For the text-containing cell, return its midpoint in [X, Y] coordinate format. 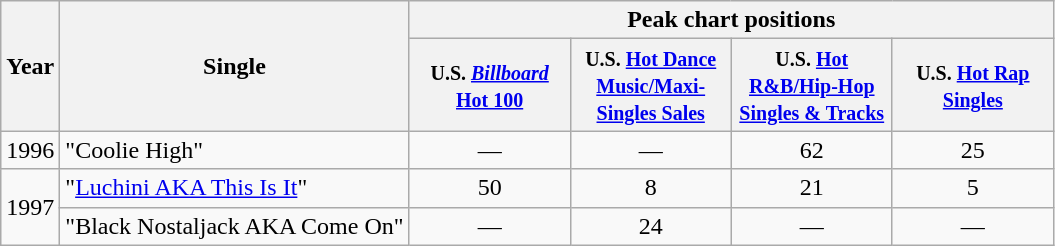
21 [812, 188]
50 [490, 188]
8 [650, 188]
62 [812, 150]
"Black Nostaljack AKA Come On" [234, 226]
"Luchini AKA This Is It" [234, 188]
"Coolie High" [234, 150]
5 [972, 188]
Year [30, 66]
U.S. Billboard Hot 100 [490, 85]
U.S. Hot Rap Singles [972, 85]
25 [972, 150]
Single [234, 66]
1996 [30, 150]
1997 [30, 207]
24 [650, 226]
U.S. Hot R&B/Hip-Hop Singles & Tracks [812, 85]
Peak chart positions [731, 20]
U.S. Hot Dance Music/Maxi-Singles Sales [650, 85]
